Find where the given text appears and provide that cell's center as (X, Y) coordinate. 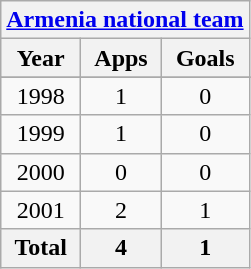
4 (122, 248)
Goals (205, 58)
Apps (122, 58)
2000 (41, 172)
2001 (41, 210)
2 (122, 210)
Year (41, 58)
Total (41, 248)
1999 (41, 134)
1998 (41, 96)
Armenia national team (125, 20)
